Determine the [X, Y] coordinate at the center of the cell enclosing the given text.  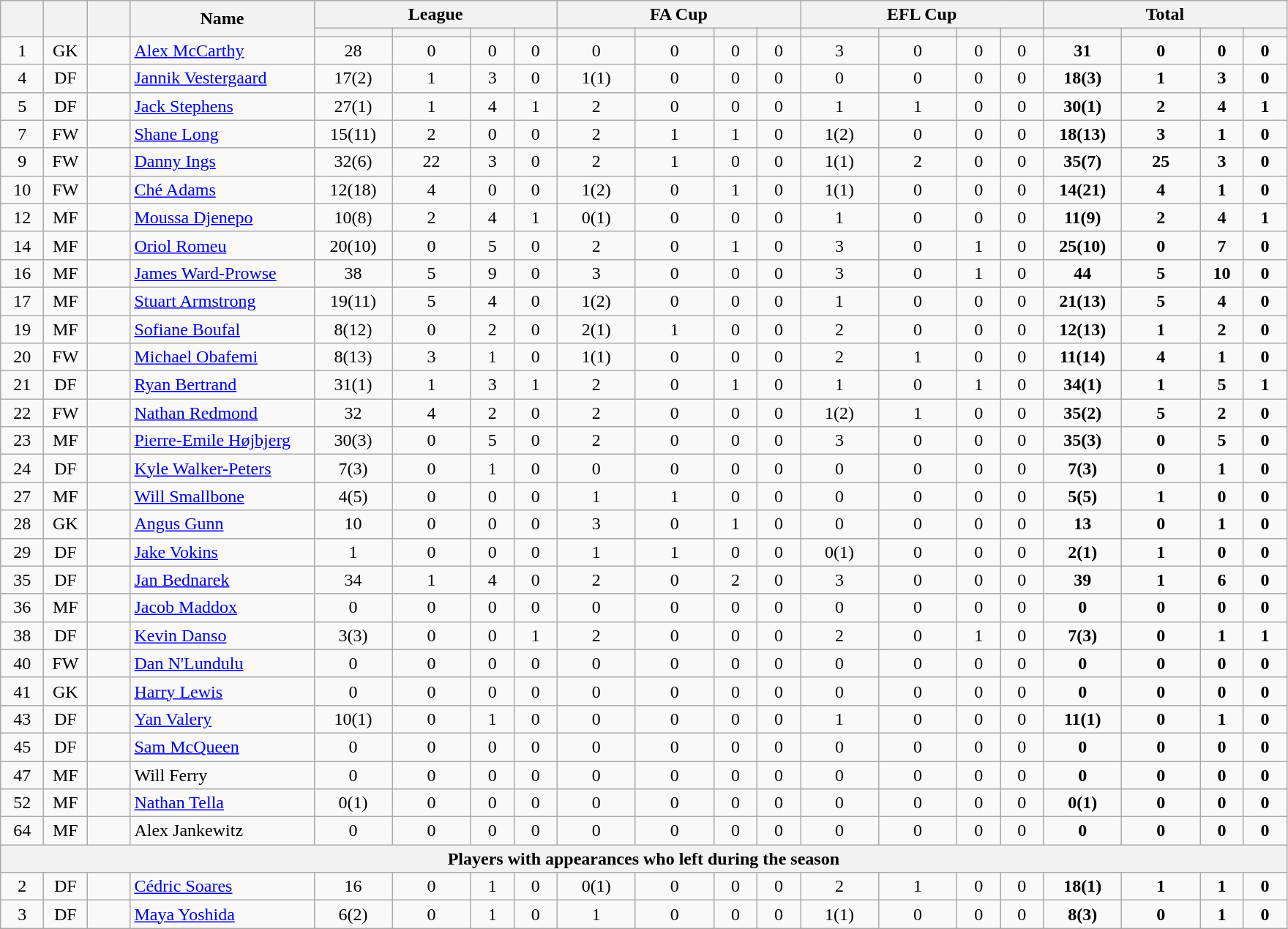
Kevin Danso [222, 635]
21 [22, 385]
64 [22, 831]
6(2) [353, 914]
Moussa Djenepo [222, 217]
35 [22, 580]
Alex McCarthy [222, 51]
34(1) [1083, 385]
12(18) [353, 190]
Jack Stephens [222, 106]
Jake Vokins [222, 552]
11(14) [1083, 357]
31 [1083, 51]
35(7) [1083, 162]
EFL Cup [922, 15]
36 [22, 608]
Nathan Tella [222, 803]
Will Ferry [222, 775]
Harry Lewis [222, 691]
8(12) [353, 329]
18(13) [1083, 134]
44 [1083, 273]
18(3) [1083, 78]
Alex Jankewitz [222, 831]
43 [22, 719]
5(5) [1083, 496]
Kyle Walker-Peters [222, 469]
11(1) [1083, 719]
Dan N'Lundulu [222, 663]
20 [22, 357]
James Ward-Prowse [222, 273]
Jannik Vestergaard [222, 78]
Sam McQueen [222, 747]
27 [22, 496]
20(10) [353, 245]
10(8) [353, 217]
Total [1165, 15]
Jan Bednarek [222, 580]
11(9) [1083, 217]
Yan Valery [222, 719]
Shane Long [222, 134]
25 [1161, 162]
Sofiane Boufal [222, 329]
8(3) [1083, 914]
Michael Obafemi [222, 357]
3(3) [353, 635]
32(6) [353, 162]
15(11) [353, 134]
23 [22, 441]
39 [1083, 580]
41 [22, 691]
19 [22, 329]
45 [22, 747]
Maya Yoshida [222, 914]
29 [22, 552]
Name [222, 19]
Angus Gunn [222, 524]
34 [353, 580]
6 [1222, 580]
52 [22, 803]
18(1) [1083, 887]
21(13) [1083, 301]
12 [22, 217]
24 [22, 469]
25(10) [1083, 245]
32 [353, 413]
Stuart Armstrong [222, 301]
10(1) [353, 719]
Oriol Romeu [222, 245]
35(3) [1083, 441]
17 [22, 301]
8(13) [353, 357]
Danny Ings [222, 162]
Players with appearances who left during the season [644, 859]
12(13) [1083, 329]
4(5) [353, 496]
30(1) [1083, 106]
30(3) [353, 441]
27(1) [353, 106]
13 [1083, 524]
14 [22, 245]
Cédric Soares [222, 887]
Jacob Maddox [222, 608]
Will Smallbone [222, 496]
14(21) [1083, 190]
Pierre-Emile Højbjerg [222, 441]
40 [22, 663]
FA Cup [678, 15]
35(2) [1083, 413]
47 [22, 775]
League [435, 15]
Ché Adams [222, 190]
17(2) [353, 78]
19(11) [353, 301]
Ryan Bertrand [222, 385]
31(1) [353, 385]
Nathan Redmond [222, 413]
